Capture the cell that displays the provided text and extract its (X, Y) central coordinate. 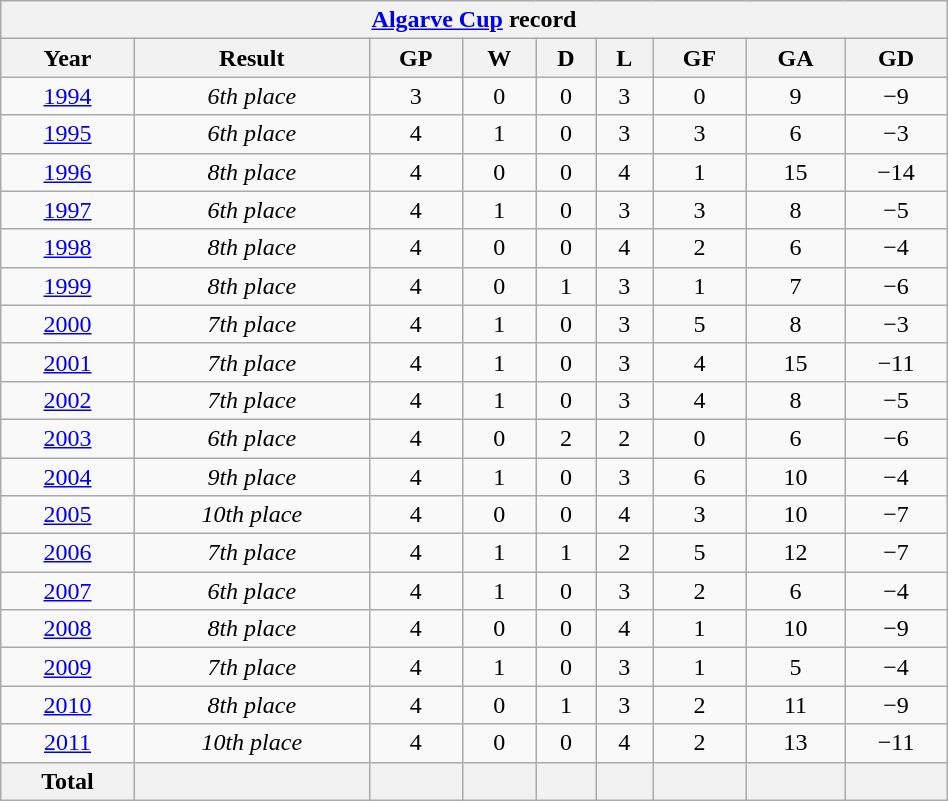
2003 (68, 438)
Algarve Cup record (474, 20)
GD (896, 58)
11 (796, 705)
1994 (68, 96)
GP (416, 58)
2004 (68, 477)
2007 (68, 591)
9 (796, 96)
D (566, 58)
GA (796, 58)
−14 (896, 172)
L (624, 58)
1995 (68, 134)
GF (700, 58)
1996 (68, 172)
13 (796, 743)
2011 (68, 743)
Year (68, 58)
1999 (68, 286)
W (499, 58)
2006 (68, 553)
12 (796, 553)
2008 (68, 629)
1998 (68, 248)
9th place (252, 477)
2001 (68, 362)
1997 (68, 210)
2000 (68, 324)
7 (796, 286)
2009 (68, 667)
Result (252, 58)
Total (68, 781)
2010 (68, 705)
2005 (68, 515)
2002 (68, 400)
